Find where the given text appears and provide that cell's center as (x, y) coordinate. 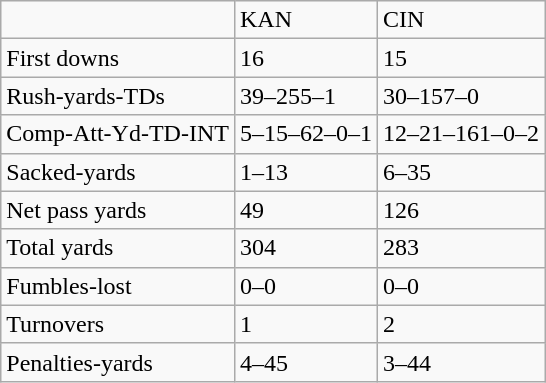
Comp-Att-Yd-TD-INT (118, 134)
6–35 (462, 172)
16 (306, 58)
First downs (118, 58)
KAN (306, 20)
1–13 (306, 172)
12–21–161–0–2 (462, 134)
15 (462, 58)
30–157–0 (462, 96)
Net pass yards (118, 210)
Total yards (118, 248)
126 (462, 210)
1 (306, 324)
Penalties-yards (118, 362)
Fumbles-lost (118, 286)
Turnovers (118, 324)
Rush-yards-TDs (118, 96)
49 (306, 210)
283 (462, 248)
2 (462, 324)
4–45 (306, 362)
3–44 (462, 362)
CIN (462, 20)
Sacked-yards (118, 172)
304 (306, 248)
39–255–1 (306, 96)
5–15–62–0–1 (306, 134)
